Identify which cell holds the provided text, then report its (x, y) central coordinate. 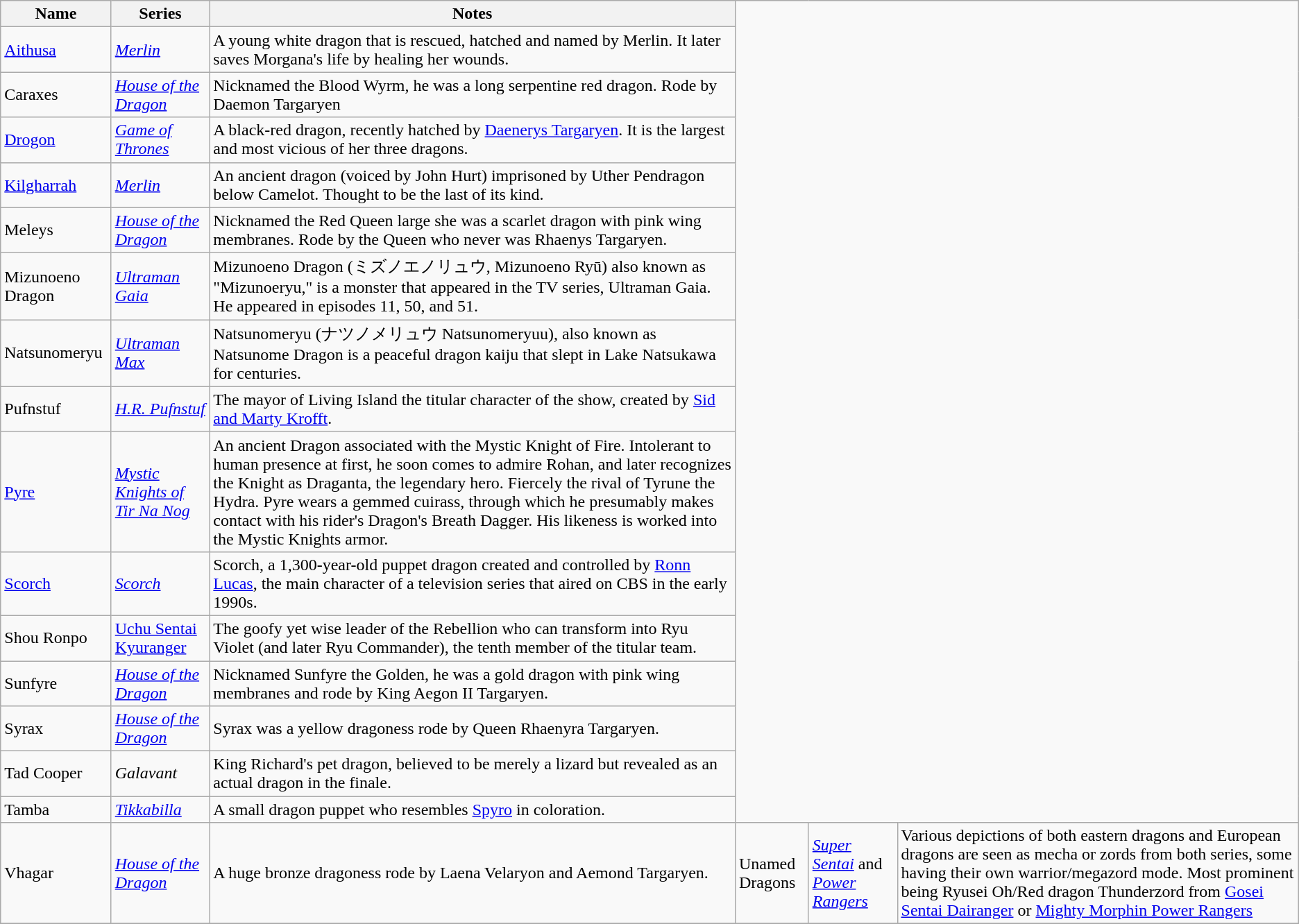
Name (56, 14)
The goofy yet wise leader of the Rebellion who can transform into Ryu Violet (and later Ryu Commander), the tenth member of the titular team. (473, 638)
Natsunomeryu (56, 354)
The mayor of Living Island the titular character of the show, created by Sid and Marty Krofft. (473, 409)
Pyre (56, 491)
Uchu Sentai Kyuranger (160, 638)
Nicknamed Sunfyre the Golden, he was a gold dragon with pink wing membranes and rode by King Aegon II Targaryen. (473, 683)
Ultraman Max (160, 354)
Ultraman Gaia (160, 286)
Tad Cooper (56, 774)
Nicknamed the Blood Wyrm, he was a long serpentine red dragon. Rode by Daemon Targaryen (473, 94)
A black-red dragon, recently hatched by Daenerys Targaryen. It is the largest and most vicious of her three dragons. (473, 140)
Caraxes (56, 94)
Galavant (160, 774)
Vhagar (56, 873)
Tikkabilla (160, 810)
Tamba (56, 810)
Meleys (56, 230)
H.R. Pufnstuf (160, 409)
An ancient dragon (voiced by John Hurt) imprisoned by Uther Pendragon below Camelot. Thought to be the last of its kind. (473, 185)
Mizunoeno Dragon (56, 286)
Series (160, 14)
Sunfyre (56, 683)
A small dragon puppet who resembles Spyro in coloration. (473, 810)
Super Sentai and Power Rangers (853, 873)
Kilgharrah (56, 185)
Unamed Dragons (772, 873)
Shou Ronpo (56, 638)
Syrax (56, 728)
Pufnstuf (56, 409)
A young white dragon that is rescued, hatched and named by Merlin. It later saves Morgana's life by healing her wounds. (473, 50)
Nicknamed the Red Queen large she was a scarlet dragon with pink wing membranes. Rode by the Queen who never was Rhaenys Targaryen. (473, 230)
Natsunomeryu (ナツノメリュウ Natsunomeryuu), also known as Natsunome Dragon is a peaceful dragon kaiju that slept in Lake Natsukawa for centuries. (473, 354)
Drogon (56, 140)
Game of Thrones (160, 140)
Notes (473, 14)
A huge bronze dragoness rode by Laena Velaryon and Aemond Targaryen. (473, 873)
Aithusa (56, 50)
King Richard's pet dragon, believed to be merely a lizard but revealed as an actual dragon in the finale. (473, 774)
Mystic Knights of Tir Na Nog (160, 491)
Syrax was a yellow dragoness rode by Queen Rhaenyra Targaryen. (473, 728)
